Provide the (x, y) coordinate of the cell's center where the given text is located.  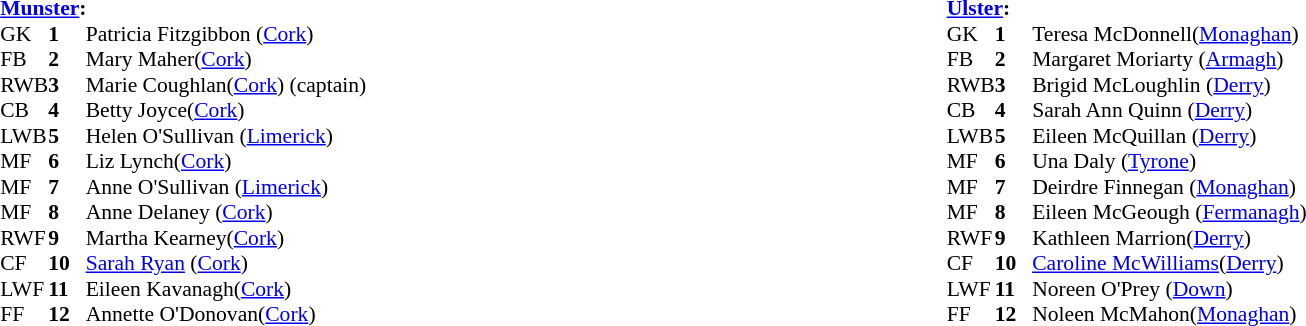
Helen O'Sullivan (Limerick) (226, 136)
Sarah Ryan (Cork) (226, 263)
Marie Coughlan(Cork) (captain) (226, 85)
Liz Lynch(Cork) (226, 161)
Martha Kearney(Cork) (226, 238)
Patricia Fitzgibbon (Cork) (226, 34)
Betty Joyce(Cork) (226, 111)
Anne O'Sullivan (Limerick) (226, 187)
Mary Maher(Cork) (226, 59)
Eileen Kavanagh(Cork) (226, 289)
Anne Delaney (Cork) (226, 213)
